Provide the (X, Y) coordinate of the cell's center where the given text is located.  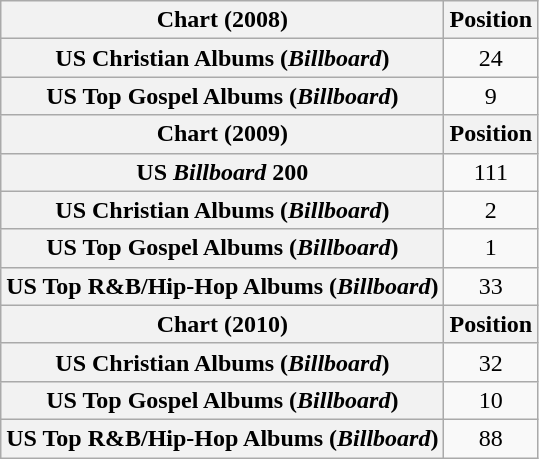
32 (491, 362)
88 (491, 438)
2 (491, 210)
1 (491, 248)
10 (491, 400)
9 (491, 96)
Chart (2008) (222, 20)
Chart (2009) (222, 134)
US Billboard 200 (222, 172)
24 (491, 58)
33 (491, 286)
Chart (2010) (222, 324)
111 (491, 172)
